Find where the given text appears and provide that cell's center as [X, Y] coordinate. 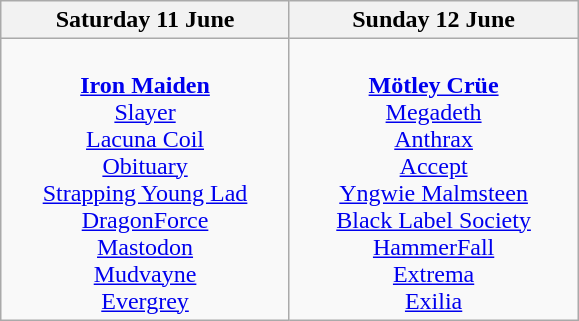
Sunday 12 June [434, 20]
Saturday 11 June [146, 20]
Mötley Crüe Megadeth Anthrax Accept Yngwie Malmsteen Black Label Society HammerFall Extrema Exilia [434, 180]
Iron Maiden Slayer Lacuna Coil Obituary Strapping Young Lad DragonForce Mastodon Mudvayne Evergrey [146, 180]
